Return the [x, y] coordinate for the center point of the cell that contains the specified text.  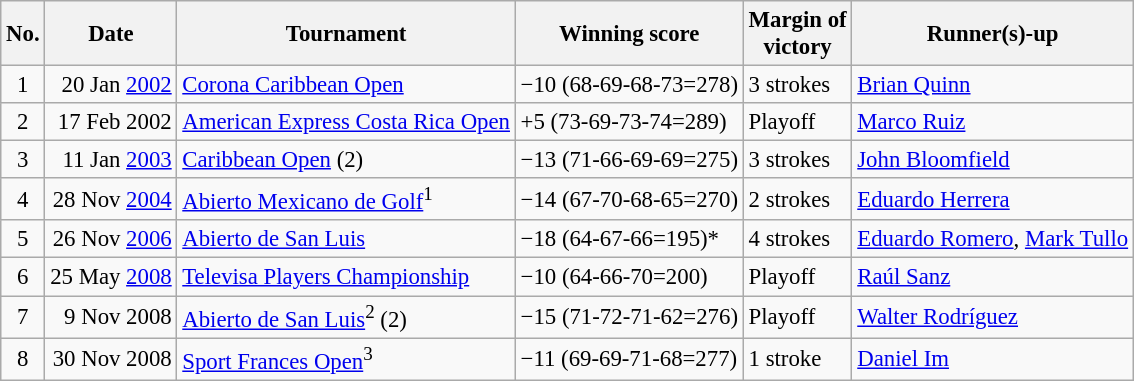
+5 (73-69-73-74=289) [629, 122]
Date [111, 34]
5 [23, 239]
Abierto de San Luis [346, 239]
4 [23, 199]
Marco Ruiz [992, 122]
Abierto Mexicano de Golf1 [346, 199]
John Bloomfield [992, 160]
1 stroke [798, 359]
9 Nov 2008 [111, 317]
American Express Costa Rica Open [346, 122]
26 Nov 2006 [111, 239]
Eduardo Herrera [992, 199]
Tournament [346, 34]
1 [23, 85]
−11 (69-69-71-68=277) [629, 359]
Eduardo Romero, Mark Tullo [992, 239]
28 Nov 2004 [111, 199]
Runner(s)-up [992, 34]
2 [23, 122]
Winning score [629, 34]
Daniel Im [992, 359]
−10 (68-69-68-73=278) [629, 85]
2 strokes [798, 199]
Caribbean Open (2) [346, 160]
−14 (67-70-68-65=270) [629, 199]
Walter Rodríguez [992, 317]
11 Jan 2003 [111, 160]
8 [23, 359]
−15 (71-72-71-62=276) [629, 317]
−10 (64-66-70=200) [629, 277]
Margin ofvictory [798, 34]
3 [23, 160]
7 [23, 317]
No. [23, 34]
−18 (64-67-66=195)* [629, 239]
Televisa Players Championship [346, 277]
Sport Frances Open3 [346, 359]
Raúl Sanz [992, 277]
Brian Quinn [992, 85]
Abierto de San Luis2 (2) [346, 317]
4 strokes [798, 239]
6 [23, 277]
20 Jan 2002 [111, 85]
−13 (71-66-69-69=275) [629, 160]
Corona Caribbean Open [346, 85]
17 Feb 2002 [111, 122]
30 Nov 2008 [111, 359]
25 May 2008 [111, 277]
